Search for the cell housing the specified text and yield its [x, y] center coordinate. 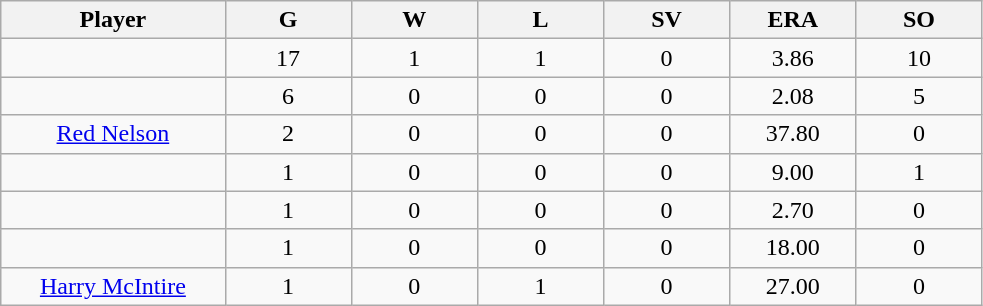
37.80 [793, 134]
2.70 [793, 210]
18.00 [793, 248]
ERA [793, 20]
W [414, 20]
Red Nelson [113, 134]
G [288, 20]
SV [667, 20]
10 [919, 58]
3.86 [793, 58]
6 [288, 96]
SO [919, 20]
9.00 [793, 172]
17 [288, 58]
2.08 [793, 96]
Player [113, 20]
2 [288, 134]
Harry McIntire [113, 286]
L [540, 20]
27.00 [793, 286]
5 [919, 96]
